Output the [X, Y] coordinate of the center of the cell containing the given text.  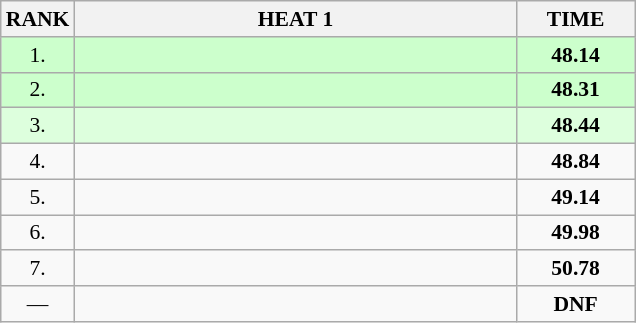
48.31 [576, 90]
— [38, 304]
TIME [576, 19]
7. [38, 269]
50.78 [576, 269]
1. [38, 55]
5. [38, 197]
4. [38, 162]
3. [38, 126]
48.84 [576, 162]
49.14 [576, 197]
DNF [576, 304]
2. [38, 90]
RANK [38, 19]
49.98 [576, 233]
48.44 [576, 126]
HEAT 1 [295, 19]
48.14 [576, 55]
6. [38, 233]
